Return the [x, y] coordinate for the center point of the cell that contains the specified text.  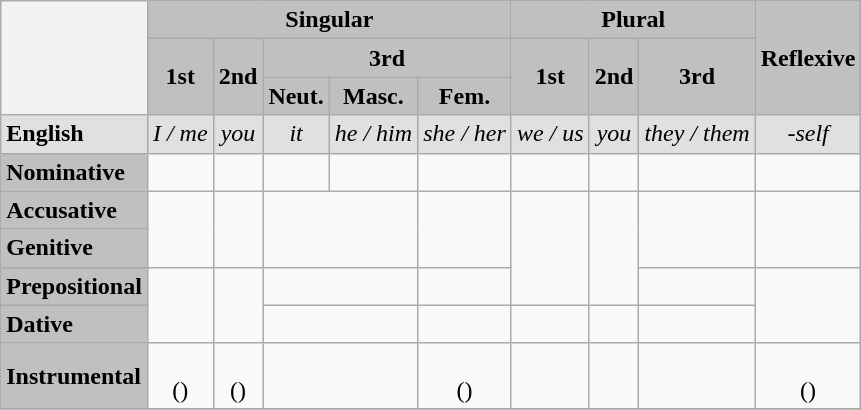
he / him [373, 134]
Nominative [74, 172]
Genitive [74, 248]
Reflexive [808, 58]
-self [808, 134]
Neut. [296, 96]
it [296, 134]
Fem. [465, 96]
we / us [550, 134]
Masc. [373, 96]
Plural [633, 20]
Instrumental [74, 376]
Singular [329, 20]
English [74, 134]
I / me [180, 134]
she / her [465, 134]
they / them [697, 134]
Dative [74, 324]
Prepositional [74, 286]
Accusative [74, 210]
